Search for the cell housing the specified text and yield its [x, y] center coordinate. 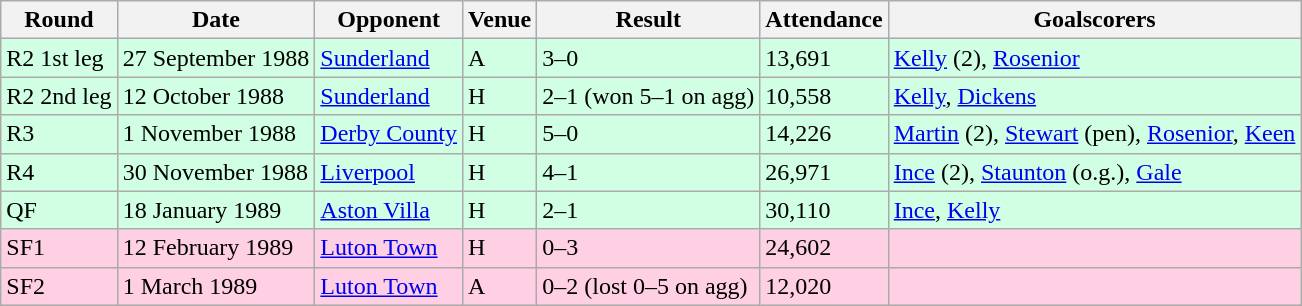
SF1 [59, 248]
QF [59, 210]
12,020 [824, 286]
Aston Villa [389, 210]
Attendance [824, 20]
Martin (2), Stewart (pen), Rosenior, Keen [1094, 134]
Opponent [389, 20]
5–0 [648, 134]
Kelly, Dickens [1094, 96]
Date [216, 20]
14,226 [824, 134]
R2 2nd leg [59, 96]
Result [648, 20]
2–1 [648, 210]
24,602 [824, 248]
30 November 1988 [216, 172]
R2 1st leg [59, 58]
Kelly (2), Rosenior [1094, 58]
R4 [59, 172]
0–2 (lost 0–5 on agg) [648, 286]
18 January 1989 [216, 210]
1 March 1989 [216, 286]
0–3 [648, 248]
30,110 [824, 210]
27 September 1988 [216, 58]
Ince (2), Staunton (o.g.), Gale [1094, 172]
10,558 [824, 96]
12 February 1989 [216, 248]
Venue [500, 20]
R3 [59, 134]
Ince, Kelly [1094, 210]
SF2 [59, 286]
4–1 [648, 172]
Derby County [389, 134]
26,971 [824, 172]
1 November 1988 [216, 134]
Round [59, 20]
13,691 [824, 58]
Goalscorers [1094, 20]
Liverpool [389, 172]
3–0 [648, 58]
2–1 (won 5–1 on agg) [648, 96]
12 October 1988 [216, 96]
